Output the [x, y] coordinate of the center of the cell containing the given text.  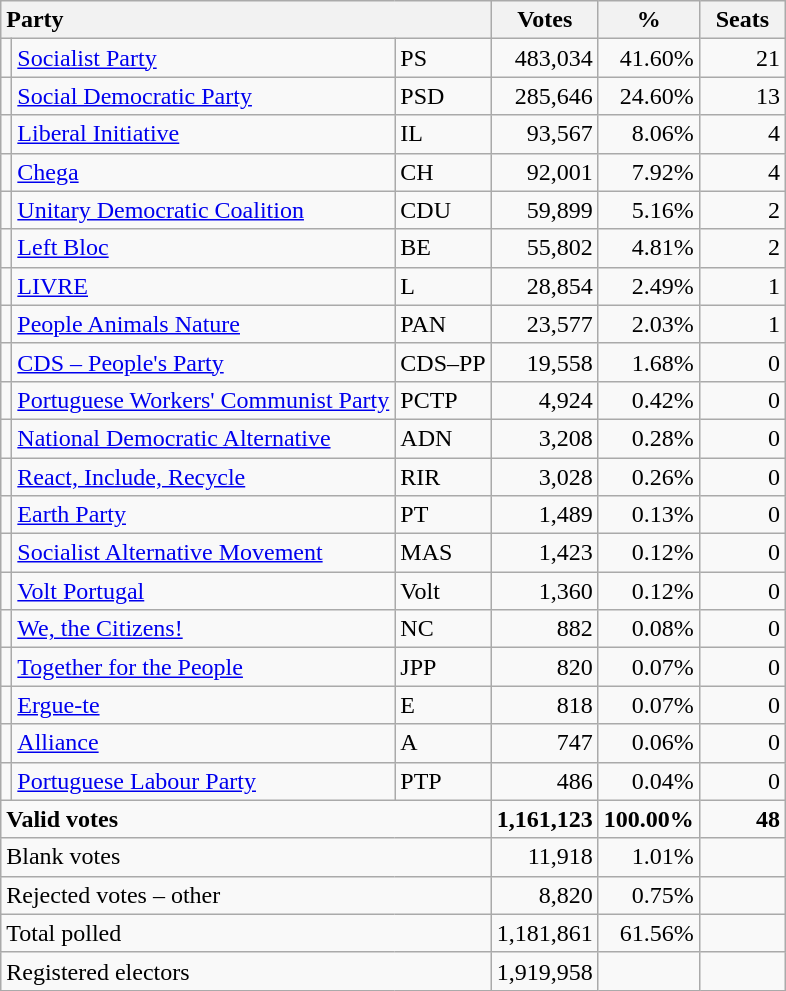
11,918 [544, 857]
PCTP [443, 400]
1,161,123 [544, 819]
0.42% [648, 400]
5.16% [648, 210]
Social Democratic Party [204, 96]
48 [742, 819]
CDS–PP [443, 362]
882 [544, 629]
Rejected votes – other [246, 895]
0.06% [648, 743]
55,802 [544, 248]
Ergue-te [204, 705]
2.49% [648, 286]
Socialist Alternative Movement [204, 553]
Volt [443, 591]
NC [443, 629]
7.92% [648, 172]
3,208 [544, 438]
0.28% [648, 438]
Portuguese Labour Party [204, 781]
RIR [443, 477]
Votes [544, 20]
820 [544, 667]
PS [443, 58]
Party [246, 20]
CH [443, 172]
21 [742, 58]
28,854 [544, 286]
0.75% [648, 895]
Unitary Democratic Coalition [204, 210]
National Democratic Alternative [204, 438]
E [443, 705]
100.00% [648, 819]
Socialist Party [204, 58]
24.60% [648, 96]
285,646 [544, 96]
93,567 [544, 134]
61.56% [648, 933]
747 [544, 743]
483,034 [544, 58]
1.01% [648, 857]
ADN [443, 438]
1,489 [544, 515]
1,360 [544, 591]
Portuguese Workers' Communist Party [204, 400]
People Animals Nature [204, 324]
JPP [443, 667]
4,924 [544, 400]
Alliance [204, 743]
MAS [443, 553]
4.81% [648, 248]
8,820 [544, 895]
0.13% [648, 515]
Registered electors [246, 971]
0.04% [648, 781]
8.06% [648, 134]
0.26% [648, 477]
PTP [443, 781]
Together for the People [204, 667]
Seats [742, 20]
BE [443, 248]
Volt Portugal [204, 591]
PAN [443, 324]
Left Bloc [204, 248]
React, Include, Recycle [204, 477]
Chega [204, 172]
PT [443, 515]
1.68% [648, 362]
Liberal Initiative [204, 134]
92,001 [544, 172]
IL [443, 134]
23,577 [544, 324]
% [648, 20]
L [443, 286]
We, the Citizens! [204, 629]
Valid votes [246, 819]
A [443, 743]
59,899 [544, 210]
0.08% [648, 629]
3,028 [544, 477]
818 [544, 705]
1,919,958 [544, 971]
19,558 [544, 362]
2.03% [648, 324]
1,181,861 [544, 933]
13 [742, 96]
CDS – People's Party [204, 362]
Earth Party [204, 515]
486 [544, 781]
Total polled [246, 933]
1,423 [544, 553]
PSD [443, 96]
CDU [443, 210]
Blank votes [246, 857]
LIVRE [204, 286]
41.60% [648, 58]
